Provide the [X, Y] coordinate of the cell's center where the given text is located.  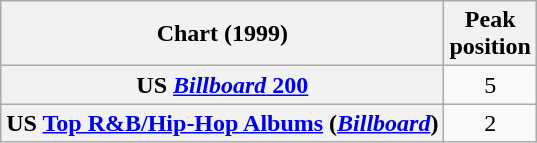
2 [490, 123]
Peakposition [490, 34]
US Billboard 200 [222, 85]
US Top R&B/Hip-Hop Albums (Billboard) [222, 123]
5 [490, 85]
Chart (1999) [222, 34]
